Output the [X, Y] coordinate of the center of the cell containing the given text.  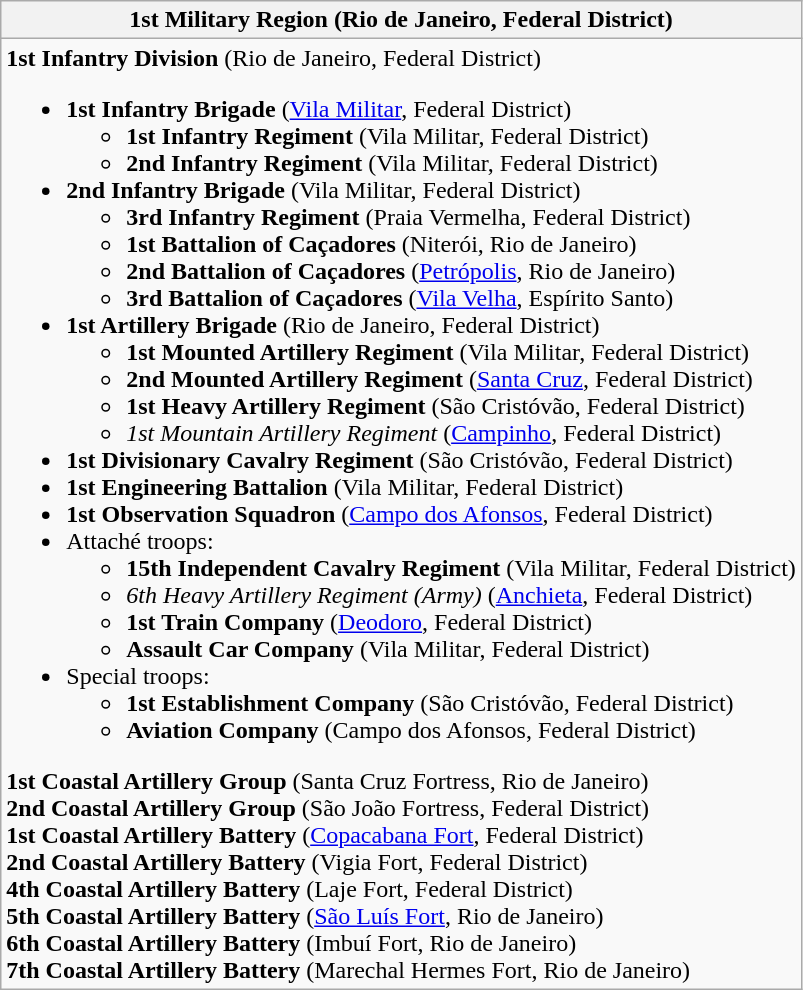
1st Military Region (Rio de Janeiro, Federal District) [402, 20]
